Output the (x, y) coordinate of the center of the cell containing the given text.  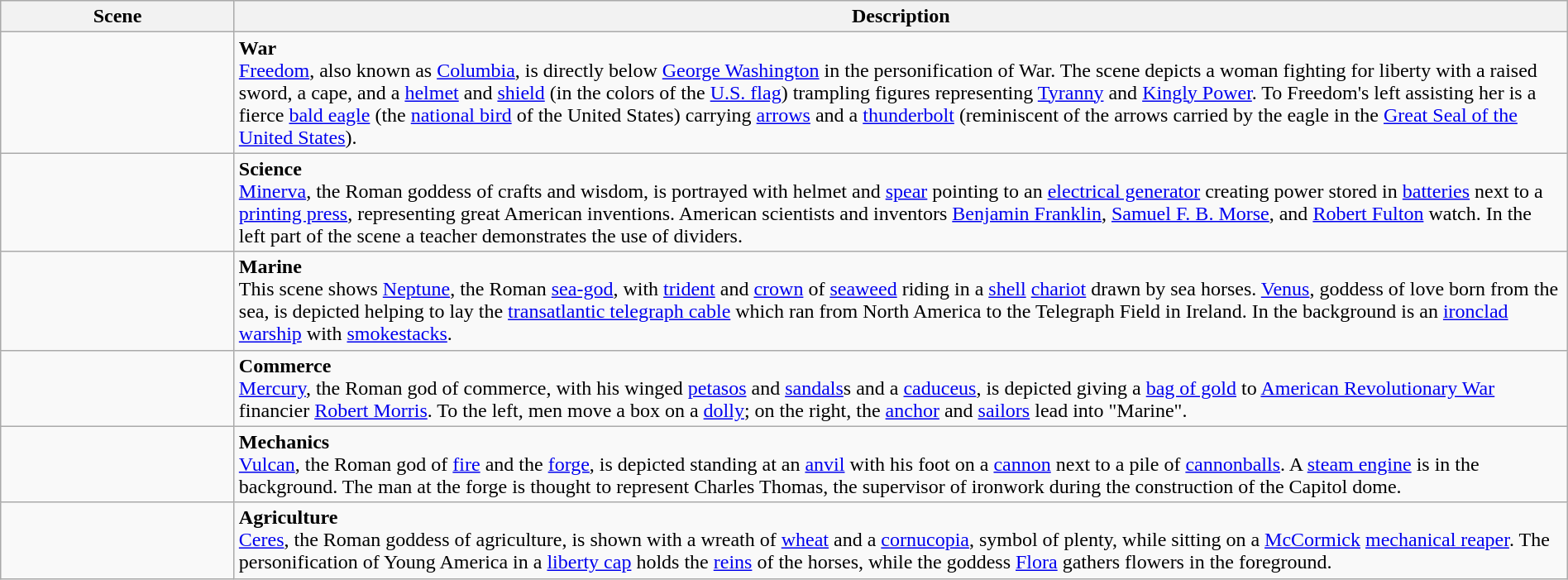
Scene (117, 17)
Description (901, 17)
